Identify which cell holds the provided text, then report its (x, y) central coordinate. 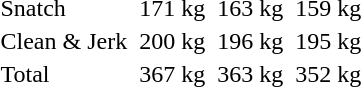
196 kg (250, 41)
200 kg (172, 41)
